Provide the [x, y] coordinate of the cell's center where the given text is located.  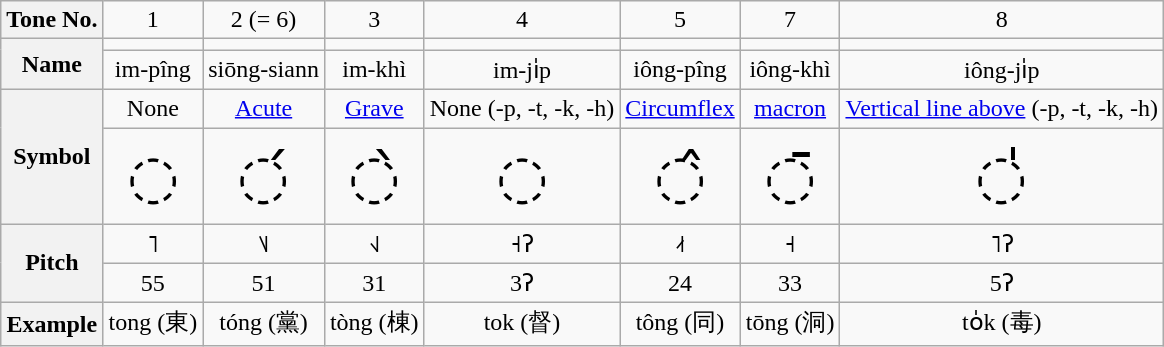
◌̄ [790, 176]
˥ʔ [1002, 244]
˥ [153, 244]
tōng (洞) [790, 324]
◌̀ [374, 176]
Tone No. [52, 20]
Symbol [52, 156]
Acute [264, 108]
Grave [374, 108]
tóng (黨) [264, 324]
to̍k (毒) [1002, 324]
None (-p, -t, -k, -h) [522, 108]
˥˩ [264, 244]
˧˩ [374, 244]
1 [153, 20]
◌́ [264, 176]
Circumflex [680, 108]
macron [790, 108]
im-ji̍p [522, 70]
Pitch [52, 264]
31 [374, 283]
iông-pîng [680, 70]
3ʔ [522, 283]
tok (督) [522, 324]
im-pîng [153, 70]
5ʔ [1002, 283]
˧ [790, 244]
◌̂ [680, 176]
˧ʔ [522, 244]
Vertical line above (-p, -t, -k, -h) [1002, 108]
im-khì [374, 70]
tong (東) [153, 324]
None [153, 108]
tông (同) [680, 324]
2 (= 6) [264, 20]
3 [374, 20]
4 [522, 20]
33 [790, 283]
tòng (棟) [374, 324]
51 [264, 283]
Example [52, 324]
5 [680, 20]
˨˦ [680, 244]
iông-khì [790, 70]
iông-ji̍p [1002, 70]
Name [52, 64]
55 [153, 283]
7 [790, 20]
8 [1002, 20]
siōng-siann [264, 70]
24 [680, 283]
◌̍ [1002, 176]
